From the cell containing the given text, extract its center point as (x, y) coordinate. 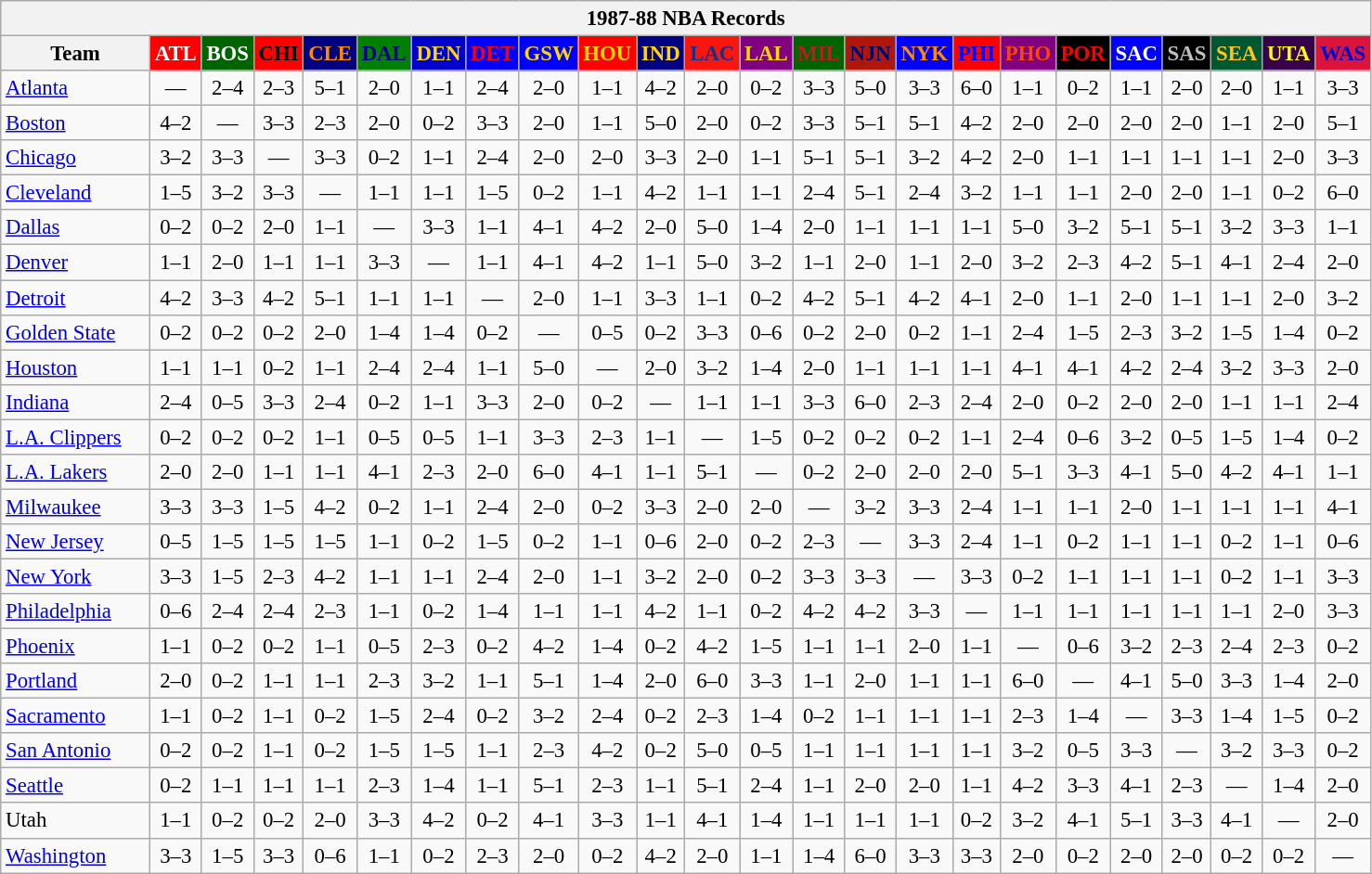
PHO (1028, 54)
New York (76, 576)
Washington (76, 855)
Chicago (76, 158)
GSW (549, 54)
Phoenix (76, 647)
Atlanta (76, 88)
SAC (1136, 54)
L.A. Clippers (76, 437)
Portland (76, 681)
DEN (438, 54)
IND (661, 54)
Denver (76, 263)
San Antonio (76, 751)
CHI (278, 54)
L.A. Lakers (76, 472)
Utah (76, 821)
SEA (1236, 54)
LAC (713, 54)
Golden State (76, 332)
Cleveland (76, 193)
Team (76, 54)
SAS (1186, 54)
LAL (767, 54)
BOS (227, 54)
UTA (1288, 54)
Sacramento (76, 716)
NYK (925, 54)
DAL (384, 54)
Philadelphia (76, 611)
MIL (819, 54)
HOU (607, 54)
WAS (1343, 54)
1987-88 NBA Records (686, 19)
PHI (977, 54)
Dallas (76, 227)
DET (492, 54)
CLE (330, 54)
POR (1082, 54)
Boston (76, 123)
Seattle (76, 786)
Detroit (76, 298)
Houston (76, 367)
ATL (175, 54)
Milwaukee (76, 507)
New Jersey (76, 542)
Indiana (76, 402)
NJN (871, 54)
